Capture the cell that displays the provided text and extract its (X, Y) central coordinate. 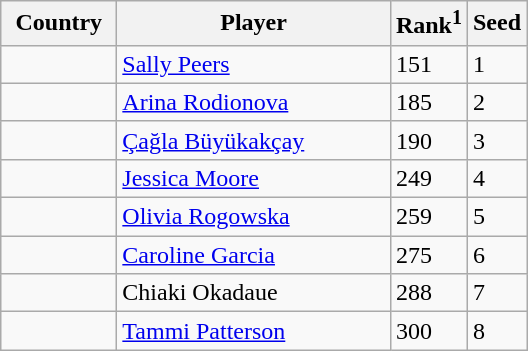
Tammi Patterson (254, 331)
1 (496, 64)
Arina Rodionova (254, 102)
Seed (496, 24)
Olivia Rogowska (254, 217)
Country (59, 24)
Jessica Moore (254, 178)
190 (428, 140)
300 (428, 331)
6 (496, 255)
288 (428, 293)
Rank1 (428, 24)
7 (496, 293)
185 (428, 102)
151 (428, 64)
259 (428, 217)
Player (254, 24)
Caroline Garcia (254, 255)
275 (428, 255)
2 (496, 102)
Sally Peers (254, 64)
5 (496, 217)
Çağla Büyükakçay (254, 140)
249 (428, 178)
Chiaki Okadaue (254, 293)
8 (496, 331)
4 (496, 178)
3 (496, 140)
